For the text-containing cell, return its midpoint in [x, y] coordinate format. 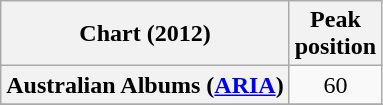
Peakposition [335, 34]
Australian Albums (ARIA) [145, 85]
60 [335, 85]
Chart (2012) [145, 34]
